Extract the (x, y) coordinate from the center of the cell holding the provided text.  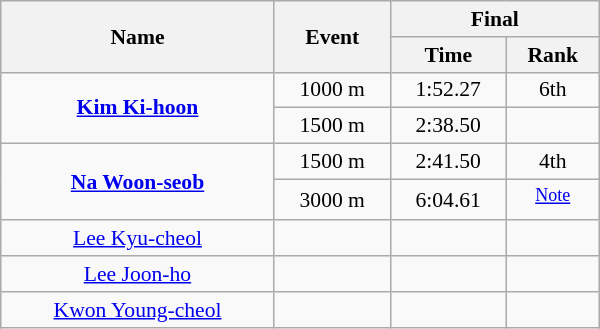
4th (552, 162)
Kim Ki-hoon (138, 108)
Lee Kyu-cheol (138, 239)
6:04.61 (448, 200)
Note (552, 200)
2:38.50 (448, 126)
Name (138, 36)
Lee Joon-ho (138, 274)
6th (552, 90)
2:41.50 (448, 162)
Time (448, 55)
1:52.27 (448, 90)
Na Woon-seob (138, 182)
Kwon Young-cheol (138, 310)
Rank (552, 55)
1000 m (332, 90)
Event (332, 36)
3000 m (332, 200)
Final (494, 19)
